Extract the (x, y) coordinate from the center of the cell holding the provided text.  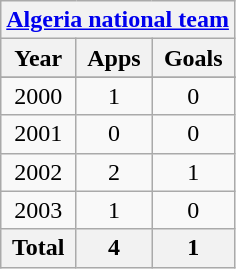
2002 (38, 172)
Goals (193, 58)
Total (38, 248)
Algeria national team (118, 20)
2001 (38, 134)
2 (114, 172)
Year (38, 58)
2000 (38, 96)
2003 (38, 210)
4 (114, 248)
Apps (114, 58)
